Provide the [X, Y] coordinate of the cell's center where the given text is located.  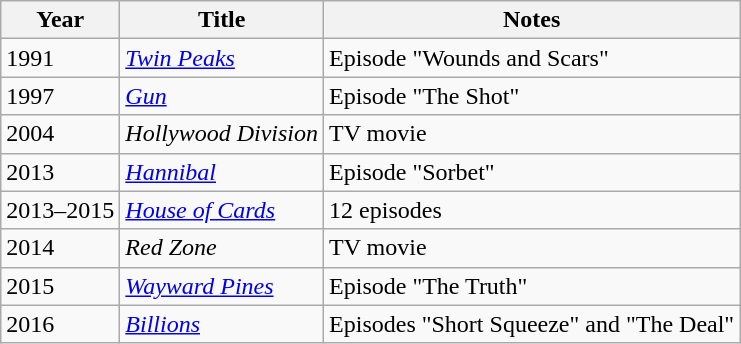
Title [222, 20]
Episode "Wounds and Scars" [532, 58]
Twin Peaks [222, 58]
Hannibal [222, 172]
2004 [60, 134]
Year [60, 20]
1991 [60, 58]
House of Cards [222, 210]
2015 [60, 286]
Notes [532, 20]
12 episodes [532, 210]
Episode "The Shot" [532, 96]
2013–2015 [60, 210]
Episode "Sorbet" [532, 172]
Episode "The Truth" [532, 286]
Episodes "Short Squeeze" and "The Deal" [532, 324]
2013 [60, 172]
2014 [60, 248]
Wayward Pines [222, 286]
1997 [60, 96]
Gun [222, 96]
Hollywood Division [222, 134]
2016 [60, 324]
Billions [222, 324]
Red Zone [222, 248]
